Extract the (x, y) coordinate from the center of the cell holding the provided text.  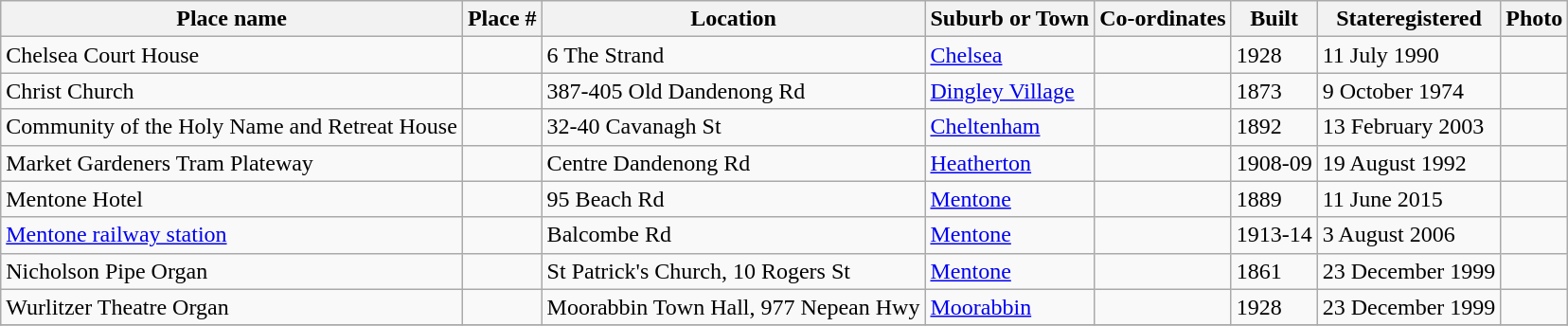
Heatherton (1009, 163)
387-405 Old Dandenong Rd (733, 91)
32-40 Cavanagh St (733, 127)
Chelsea Court House (232, 55)
Moorabbin Town Hall, 977 Nepean Hwy (733, 307)
Place # (502, 19)
Co-ordinates (1163, 19)
Place name (232, 19)
Dingley Village (1009, 91)
1861 (1274, 271)
Stateregistered (1409, 19)
Mentone railway station (232, 235)
Chelsea (1009, 55)
Mentone Hotel (232, 199)
1873 (1274, 91)
Location (733, 19)
1908-09 (1274, 163)
Cheltenham (1009, 127)
95 Beach Rd (733, 199)
Nicholson Pipe Organ (232, 271)
Centre Dandenong Rd (733, 163)
Suburb or Town (1009, 19)
9 October 1974 (1409, 91)
Christ Church (232, 91)
Photo (1534, 19)
Balcombe Rd (733, 235)
13 February 2003 (1409, 127)
6 The Strand (733, 55)
3 August 2006 (1409, 235)
St Patrick's Church, 10 Rogers St (733, 271)
Market Gardeners Tram Plateway (232, 163)
Built (1274, 19)
11 July 1990 (1409, 55)
Community of the Holy Name and Retreat House (232, 127)
Moorabbin (1009, 307)
Wurlitzer Theatre Organ (232, 307)
1889 (1274, 199)
1892 (1274, 127)
19 August 1992 (1409, 163)
1913-14 (1274, 235)
11 June 2015 (1409, 199)
